Output the (X, Y) coordinate of the center of the cell containing the given text.  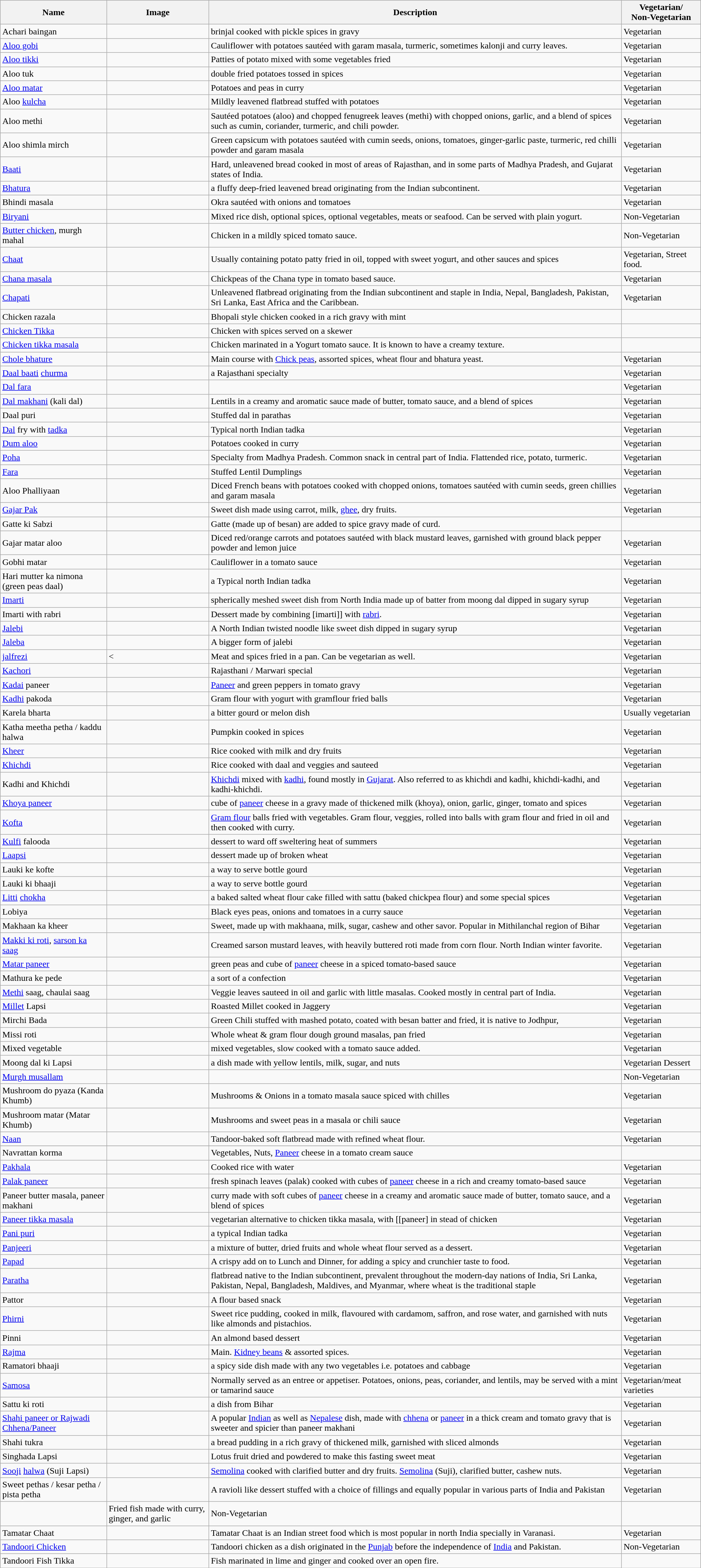
Katha meetha petha / kaddu halwa (54, 732)
Poha (54, 457)
Vegetarian, Street food. (661, 260)
Dal fara (54, 387)
Black eyes peas, onions and tomatoes in a curry sauce (415, 912)
Stuffed Lentil Dumplings (415, 472)
a fluffy deep-fried leavened bread originating from the Indian subcontinent. (415, 188)
Palak paneer (54, 1181)
jalfrezi (54, 656)
Vegetarian/meat varieties (661, 1385)
double fried potatoes tossed in spices (415, 74)
Daal baati churma (54, 373)
Khoya paneer (54, 803)
Missi roti (54, 1034)
Sooji halwa (Suji Lapsi) (54, 1470)
Lauki ki bhaaji (54, 884)
An almond based dessert (415, 1338)
Pinni (54, 1338)
Kulfi falooda (54, 841)
Fried fish made with curry, ginger, and garlic (158, 1513)
Gajar Pak (54, 510)
Mildly leavened flatbread stuffed with potatoes (415, 102)
Rice cooked with milk and dry fruits (415, 751)
Bhopali style chicken cooked in a rich gravy with mint (415, 317)
Millet Lapsi (54, 1006)
Dal makhani (kali dal) (54, 401)
Kadhi and Khichdi (54, 784)
Lentils in a creamy and aromatic sauce made of butter, tomato sauce, and a blend of spices (415, 401)
Aloo matar (54, 88)
Gram flour with yogurt with gramflour fried balls (415, 699)
Daal puri (54, 415)
Cauliflower in a tomato sauce (415, 562)
Laapsi (54, 855)
Mathura ke pede (54, 978)
Chicken with spices served on a skewer (415, 331)
Mushroom do pyaza (Kanda Khumb) (54, 1096)
mixed vegetables, slow cooked with a tomato sauce added. (415, 1049)
Kheer (54, 751)
a Rajasthani specialty (415, 373)
Meat and spices fried in a pan. Can be vegetarian as well. (415, 656)
Mushrooms and sweet peas in a masala or chili sauce (415, 1120)
spherically meshed sweet dish from North India made up of batter from moong dal dipped in sugary syrup (415, 600)
Pattor (54, 1300)
vegetarian alternative to chicken tikka masala, with [[paneer] in stead of chicken (415, 1219)
Naan (54, 1139)
Paneer and green peppers in tomato gravy (415, 684)
Kachori (54, 670)
Gram flour balls fried with vegetables. Gram flour, veggies, rolled into balls with gram flour and fried in oil and then cooked with curry. (415, 822)
Moong dal ki Lapsi (54, 1063)
Mushroom matar (Matar Khumb) (54, 1120)
Green capsicum with potatoes sautéed with cumin seeds, onions, tomatoes, ginger-garlic paste, turmeric, red chilli powder and garam masala (415, 145)
fresh spinach leaves (palak) cooked with cubes of paneer cheese in a rich and creamy tomato-based sauce (415, 1181)
Gatte (made up of besan) are added to spice gravy made of curd. (415, 524)
Mixed rice dish, optional spices, optional vegetables, meats or seafood. Can be served with plain yogurt. (415, 216)
Cauliflower with potatoes sautéed with garam masala, turmeric, sometimes kalonji and curry leaves. (415, 46)
Lauki ke kofte (54, 869)
Mixed vegetable (54, 1049)
Aloo Phalliyaan (54, 491)
Bhatura (54, 188)
Imarti with rabri (54, 614)
A flour based snack (415, 1300)
Chole bhature (54, 359)
Kadhi pakoda (54, 699)
Imarti (54, 600)
Hard, unleavened bread cooked in most of areas of Rajasthan, and in some parts of Madhya Pradesh, and Gujarat states of India. (415, 169)
Achari baingan (54, 31)
Jalebi (54, 628)
Samosa (54, 1385)
Image (158, 13)
a sort of a confection (415, 978)
Okra sautéed with onions and tomatoes (415, 202)
Pani puri (54, 1233)
Phirni (54, 1319)
Gobhi matar (54, 562)
Singhada Lapsi (54, 1456)
Creamed sarson mustard leaves, with heavily buttered roti made from corn flour. North Indian winter favorite. (415, 945)
Makki ki roti, sarson ka saag (54, 945)
Main. Kidney beans & assorted spices. (415, 1352)
Panjeeri (54, 1247)
Paneer butter masala, paneer makhani (54, 1200)
Butter chicken, murgh mahal (54, 235)
a spicy side dish made with any two vegetables i.e. potatoes and cabbage (415, 1366)
Shahi tukra (54, 1442)
Vegetables, Nuts, Paneer cheese in a tomato cream sauce (415, 1153)
Sweet pethas / kesar petha / pista petha (54, 1490)
Normally served as an entree or appetiser. Potatoes, onions, peas, coriander, and lentils, may be served with a mint or tamarind sauce (415, 1385)
Karela bharta (54, 713)
Aloo kulcha (54, 102)
Chicken marinated in a Yogurt tomato sauce. It is known to have a creamy texture. (415, 345)
cube of paneer cheese in a gravy made of thickened milk (khoya), onion, garlic, ginger, tomato and spices (415, 803)
Shahi paneer or Rajwadi Chhena/Paneer (54, 1423)
Fara (54, 472)
Sweet, made up with makhaana, milk, sugar, cashew and other savor. Popular in Mithilanchal region of Bihar (415, 926)
Main course with Chick peas, assorted spices, wheat flour and bhatura yeast. (415, 359)
green peas and cube of paneer cheese in a spiced tomato-based sauce (415, 964)
Lotus fruit dried and powdered to make this fasting sweet meat (415, 1456)
Methi saag, chaulai saag (54, 992)
Tandoori Fish Tikka (54, 1561)
dessert to ward off sweltering heat of summers (415, 841)
Tandoori Chicken (54, 1547)
Rajma (54, 1352)
Biryani (54, 216)
a dish made with yellow lentils, milk, sugar, and nuts (415, 1063)
a mixture of butter, dried fruits and whole wheat flour served as a dessert. (415, 1247)
Paratha (54, 1281)
dessert made up of broken wheat (415, 855)
Aloo tuk (54, 74)
Tamatar Chaat is an Indian street food which is most popular in north India specially in Varanasi. (415, 1533)
Papad (54, 1262)
Matar paneer (54, 964)
Patties of potato mixed with some vegetables fried (415, 60)
Khichdi mixed with kadhi, found mostly in Gujarat. Also referred to as khichdi and kadhi, khichdi-kadhi, and kadhi-khichdi. (415, 784)
Rajasthani / Marwari special (415, 670)
Aloo tikki (54, 60)
Gajar matar aloo (54, 543)
curry made with soft cubes of paneer cheese in a creamy and aromatic sauce made of butter, tomato sauce, and a blend of spices (415, 1200)
Pumpkin cooked in spices (415, 732)
a baked salted wheat flour cake filled with sattu (baked chickpea flour) and some special spices (415, 898)
Usually containing potato patty fried in oil, topped with sweet yogurt, and other sauces and spices (415, 260)
Cooked rice with water (415, 1167)
Vegetarian Dessert (661, 1063)
Dessert made by combining [imarti]] with rabri. (415, 614)
A bigger form of jalebi (415, 642)
Dum aloo (54, 443)
Stuffed dal in parathas (415, 415)
Description (415, 13)
Chickpeas of the Chana type in tomato based sauce. (415, 279)
Aloo shimla mirch (54, 145)
Jaleba (54, 642)
Specialty from Madhya Pradesh. Common snack in central part of India. Flattended rice, potato, turmeric. (415, 457)
Name (54, 13)
Chicken razala (54, 317)
Typical north Indian tadka (415, 429)
Kadai paneer (54, 684)
Vegetarian/Non-Vegetarian (661, 13)
brinjal cooked with pickle spices in gravy (415, 31)
Lobiya (54, 912)
Aloo gobi (54, 46)
Usually vegetarian (661, 713)
Diced French beans with potatoes cooked with chopped onions, tomatoes sautéed with cumin seeds, green chillies and garam masala (415, 491)
Mirchi Bada (54, 1020)
Green Chili stuffed with mashed potato, coated with besan batter and fried, it is native to Jodhpur, (415, 1020)
Tamatar Chaat (54, 1533)
Chicken in a mildly spiced tomato sauce. (415, 235)
Mushrooms & Onions in a tomato masala sauce spiced with chilles (415, 1096)
< (158, 656)
Sweet dish made using carrot, milk, ghee, dry fruits. (415, 510)
Chicken Tikka (54, 331)
Veggie leaves sauteed in oil and garlic with little masalas. Cooked mostly in central part of India. (415, 992)
Sweet rice pudding, cooked in milk, flavoured with cardamom, saffron, and rose water, and garnished with nuts like almonds and pistachios. (415, 1319)
Roasted Millet cooked in Jaggery (415, 1006)
Fish marinated in lime and ginger and cooked over an open fire. (415, 1561)
Diced red/orange carrots and potatoes sautéed with black mustard leaves, garnished with ground black pepper powder and lemon juice (415, 543)
Tandoor-baked soft flatbread made with refined wheat flour. (415, 1139)
Aloo methi (54, 121)
Litti chokha (54, 898)
Potatoes and peas in curry (415, 88)
Whole wheat & gram flour dough ground masalas, pan fried (415, 1034)
Murgh musallam (54, 1077)
a Typical north Indian tadka (415, 581)
Chicken tikka masala (54, 345)
Gatte ki Sabzi (54, 524)
Chaat (54, 260)
Potatoes cooked in curry (415, 443)
Kofta (54, 822)
a bitter gourd or melon dish (415, 713)
Rice cooked with daal and veggies and sauteed (415, 765)
Hari mutter ka nimona (green peas daal) (54, 581)
Paneer tikka masala (54, 1219)
Sattu ki roti (54, 1404)
Dal fry with tadka (54, 429)
Khichdi (54, 765)
a dish from Bihar (415, 1404)
Pakhala (54, 1167)
A crispy add on to Lunch and Dinner, for adding a spicy and crunchier taste to food. (415, 1262)
A ravioli like dessert stuffed with a choice of fillings and equally popular in various parts of India and Pakistan (415, 1490)
Baati (54, 169)
A North Indian twisted noodle like sweet dish dipped in sugary syrup (415, 628)
Chapati (54, 297)
a typical Indian tadka (415, 1233)
Bhindi masala (54, 202)
Chana masala (54, 279)
Navrattan korma (54, 1153)
Ramatori bhaaji (54, 1366)
Tandoori chicken as a dish originated in the Punjab before the independence of India and Pakistan. (415, 1547)
Makhaan ka kheer (54, 926)
a bread pudding in a rich gravy of thickened milk, garnished with sliced almonds (415, 1442)
Semolina cooked with clarified butter and dry fruits. Semolina (Suji), clarified butter, cashew nuts. (415, 1470)
